Return the (X, Y) coordinate for the center point of the cell that contains the specified text.  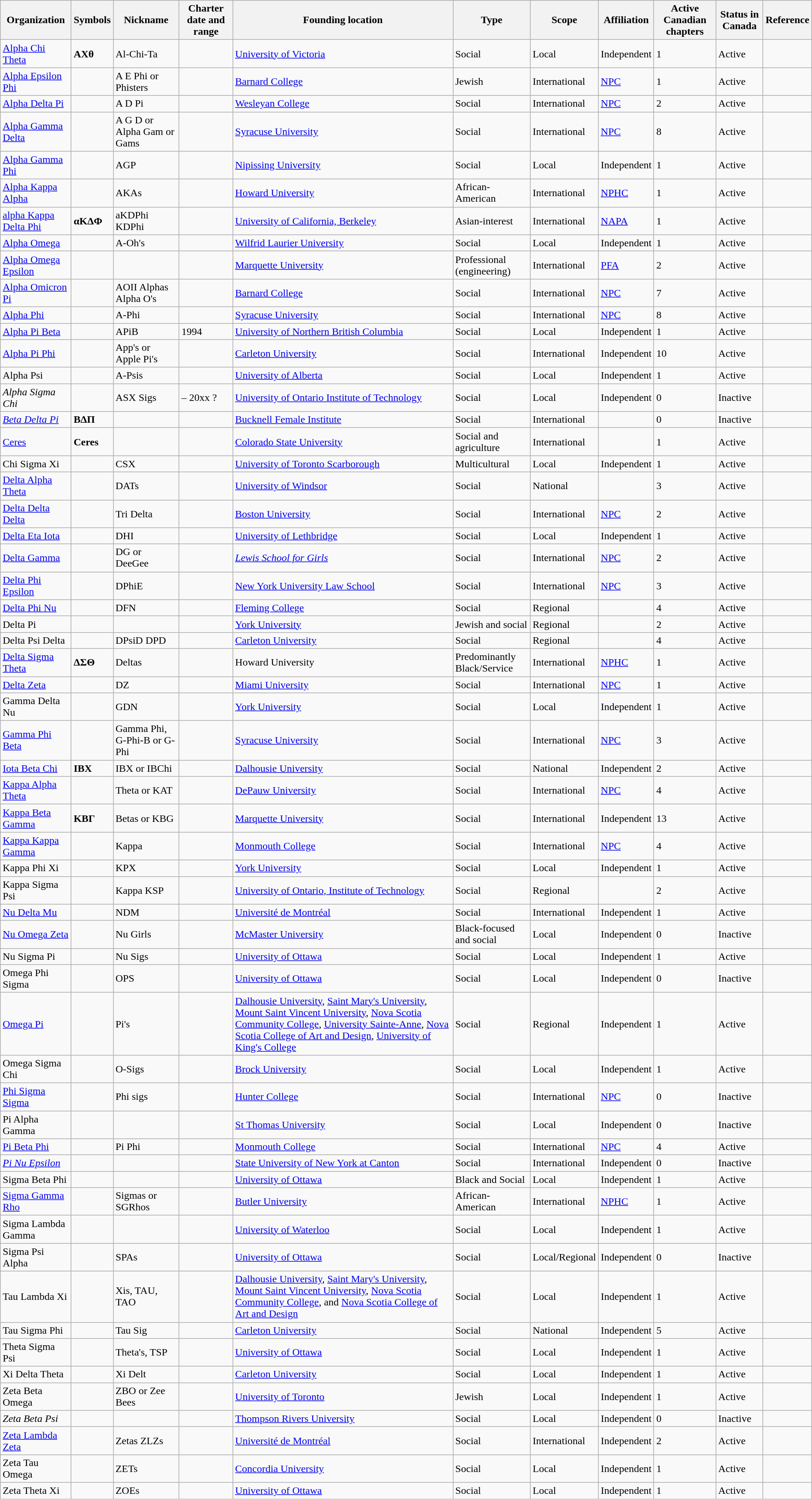
Black and Social (492, 1179)
Butler University (343, 1202)
AOII Alphas Alpha O's (146, 293)
Type (492, 20)
ZETs (146, 1468)
Nu Sigma Pi (36, 956)
State University of New York at Canton (343, 1163)
A G D or Alpha Gam or Gams (146, 131)
O-Sigs (146, 1069)
Bucknell Female Institute (343, 420)
Delta Alpha Theta (36, 486)
Nu Omega Zeta (36, 935)
Alpha Phi (36, 315)
Pi Phi (146, 1147)
Alpha Chi Theta (36, 54)
University of Northern British Columbia (343, 331)
Alpha Omicron Pi (36, 293)
University of Lethbridge (343, 536)
Nu Delta Mu (36, 912)
Kappa Beta Gamma (36, 818)
Nu Girls (146, 935)
Phi sigs (146, 1096)
A-Phi (146, 315)
Reference (787, 20)
10 (685, 354)
University of Windsor (343, 486)
Kappa Alpha Theta (36, 791)
Xi Delta Theta (36, 1374)
Delta Phi Nu (36, 608)
Kappa Kappa Gamma (36, 846)
Hunter College (343, 1096)
Pi Nu Epsilon (36, 1163)
Theta's, TSP (146, 1353)
Zeta Theta Xi (36, 1490)
Alpha Psi (36, 376)
DFN (146, 608)
Local/Regional (564, 1257)
Xi Delt (146, 1374)
Nu Sigs (146, 956)
Dalhousie University (343, 768)
Delta Zeta (36, 685)
Active Canadian chapters (685, 20)
Multicultural (492, 464)
Alpha Delta Pi (36, 104)
Sigmas or SGRhos (146, 1202)
Al-Chi-Ta (146, 54)
A E Phi or Phisters (146, 81)
AGP (146, 165)
Tau Sig (146, 1330)
Gamma Phi Beta (36, 741)
Wilfrid Laurier University (343, 243)
Beta Delta Pi (36, 420)
Tau Sigma Phi (36, 1330)
Pi Beta Phi (36, 1147)
Sigma Beta Phi (36, 1179)
APiB (146, 331)
OPS (146, 978)
Status in Canada (739, 20)
Chi Sigma Xi (36, 464)
A D Pi (146, 104)
DePauw University (343, 791)
13 (685, 818)
Kappa Sigma Psi (36, 890)
Sigma Gamma Rho (36, 1202)
McMaster University (343, 935)
Delta Psi Delta (36, 640)
DG or DeeGee (146, 558)
Thompson Rivers University (343, 1418)
Affiliation (626, 20)
Concordia University (343, 1468)
PFA (626, 265)
Phi Sigma Sigma (36, 1096)
App's or Apple Pi's (146, 354)
Zeta Tau Omega (36, 1468)
University of Ontario Institute of Technology (343, 397)
Delta Sigma Theta (36, 662)
Iota Beta Chi (36, 768)
Fleming College (343, 608)
DPhiE (146, 586)
Zeta Beta Psi (36, 1418)
DZ (146, 685)
Gamma Delta Nu (36, 707)
Pi Alpha Gamma (36, 1125)
Alpha Gamma Delta (36, 131)
Alpha Pi Beta (36, 331)
University of Victoria (343, 54)
ZOEs (146, 1490)
Alpha Sigma Chi (36, 397)
Delta Delta Delta (36, 514)
Alpha Omega (36, 243)
University of Alberta (343, 376)
Pi's (146, 1024)
New York University Law School (343, 586)
Delta Eta Iota (36, 536)
Kappa (146, 846)
University of Ontario, Institute of Technology (343, 890)
Tri Delta (146, 514)
Kappa Phi Xi (36, 868)
St Thomas University (343, 1125)
Predominantly Black/Service (492, 662)
Founding location (343, 20)
Lewis School for Girls (343, 558)
KBГ (92, 818)
Sigma Psi Alpha (36, 1257)
A-Psis (146, 376)
Jewish and social (492, 624)
1994 (206, 331)
AKAs (146, 193)
University of Waterloo (343, 1229)
ΑΧθ (92, 54)
Black-focused and social (492, 935)
Alpha Gamma Phi (36, 165)
CSX (146, 464)
ZBO or Zee Bees (146, 1396)
Omega Pi (36, 1024)
Xis, TAU, TAO (146, 1297)
Kappa KSP (146, 890)
Boston University (343, 514)
alpha Kappa Delta Phi (36, 221)
Theta or KAT (146, 791)
Alpha Kappa Alpha (36, 193)
Delta Gamma (36, 558)
Professional (engineering) (492, 265)
Delta Phi Epsilon (36, 586)
aKDPhi KDPhi (146, 221)
Zeta Beta Omega (36, 1396)
KPX (146, 868)
Brock University (343, 1069)
Social and agriculture (492, 442)
NDM (146, 912)
GDN (146, 707)
Organization (36, 20)
ΔΣΘ (92, 662)
Sigma Lambda Gamma (36, 1229)
Alpha Epsilon Phi (36, 81)
DHI (146, 536)
Miami University (343, 685)
Tau Lambda Xi (36, 1297)
Zetas ZLZs (146, 1441)
ASX Sigs (146, 397)
Nickname (146, 20)
SPAs (146, 1257)
IBX or IBChi (146, 768)
– 20xx ? (206, 397)
Omega Sigma Chi (36, 1069)
Alpha Pi Phi (36, 354)
DATs (146, 486)
Wesleyan College (343, 104)
University of Toronto Scarborough (343, 464)
Symbols (92, 20)
Asian-interest (492, 221)
A-Oh's (146, 243)
Gamma Phi, G-Phi-B or G-Phi (146, 741)
Delta Pi (36, 624)
αΚΔΦ (92, 221)
DPsiD DPD (146, 640)
University of California, Berkeley (343, 221)
Betas or KBG (146, 818)
University of Toronto (343, 1396)
7 (685, 293)
Deltas (146, 662)
Zeta Lambda Zeta (36, 1441)
5 (685, 1330)
Scope (564, 20)
Theta Sigma Psi (36, 1353)
IBX (92, 768)
Charter date and range (206, 20)
NAPA (626, 221)
Alpha Omega Epsilon (36, 265)
ΒΔΠ (92, 420)
Omega Phi Sigma (36, 978)
Colorado State University (343, 442)
Nipissing University (343, 165)
